Pinpoint the cell where the given text exists, returning its [x, y] midpoint coordinate. 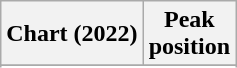
Chart (2022) [72, 34]
Peakposition [189, 34]
